Capture the cell that displays the provided text and extract its [X, Y] central coordinate. 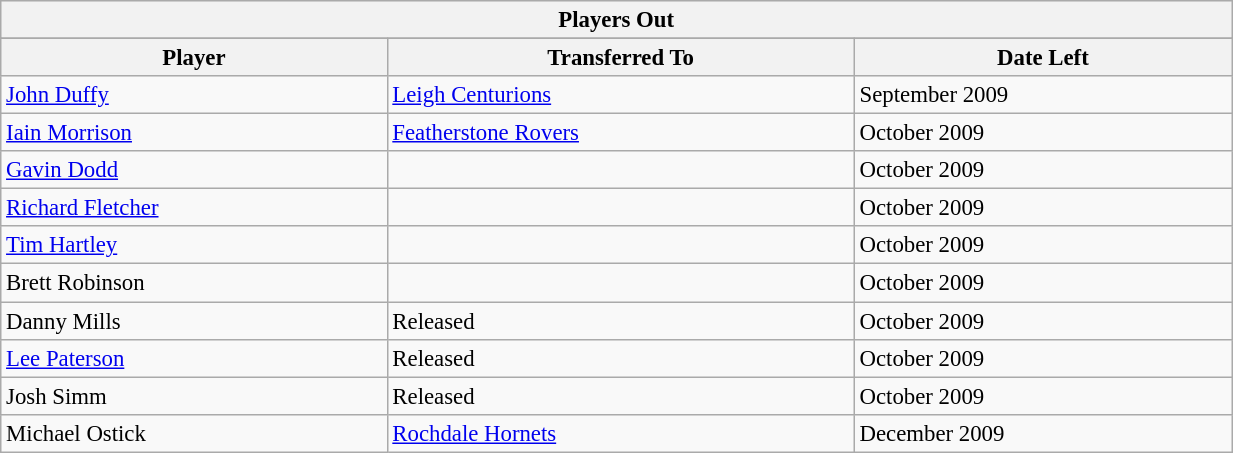
Josh Simm [194, 396]
Featherstone Rovers [620, 133]
September 2009 [1042, 95]
Michael Ostick [194, 433]
Lee Paterson [194, 358]
John Duffy [194, 95]
December 2009 [1042, 433]
Gavin Dodd [194, 170]
Transferred To [620, 58]
Date Left [1042, 58]
Players Out [616, 20]
Iain Morrison [194, 133]
Rochdale Hornets [620, 433]
Tim Hartley [194, 245]
Player [194, 58]
Leigh Centurions [620, 95]
Danny Mills [194, 321]
Brett Robinson [194, 283]
Richard Fletcher [194, 208]
